Pinpoint the cell where the given text exists, returning its [X, Y] midpoint coordinate. 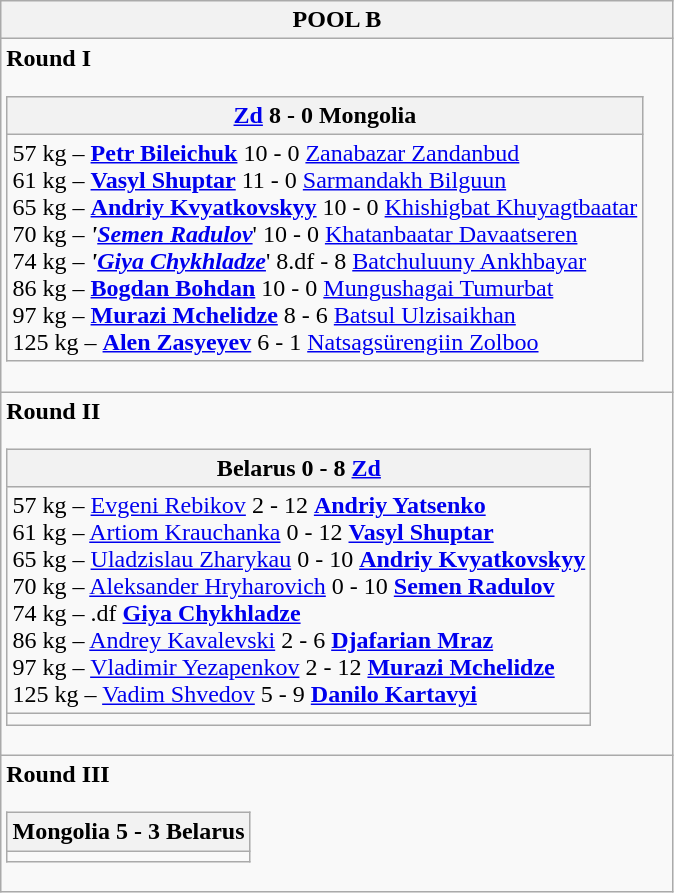
POOL B [337, 20]
Zd 8 - 0 Mongolia [325, 115]
Mongolia 5 - 3 Belarus [128, 832]
Belarus 0 - 8 Zd [299, 468]
Round III Mongolia 5 - 3 Belarus [337, 824]
